Identify which cell holds the provided text, then report its [X, Y] central coordinate. 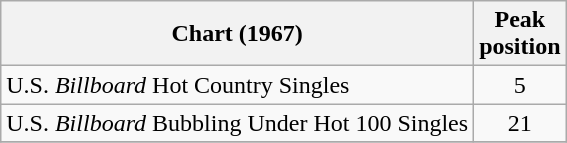
Peakposition [520, 34]
U.S. Billboard Bubbling Under Hot 100 Singles [238, 123]
Chart (1967) [238, 34]
5 [520, 85]
21 [520, 123]
U.S. Billboard Hot Country Singles [238, 85]
